Detect which cell encompasses the target text, then output its [X, Y] center coordinate. 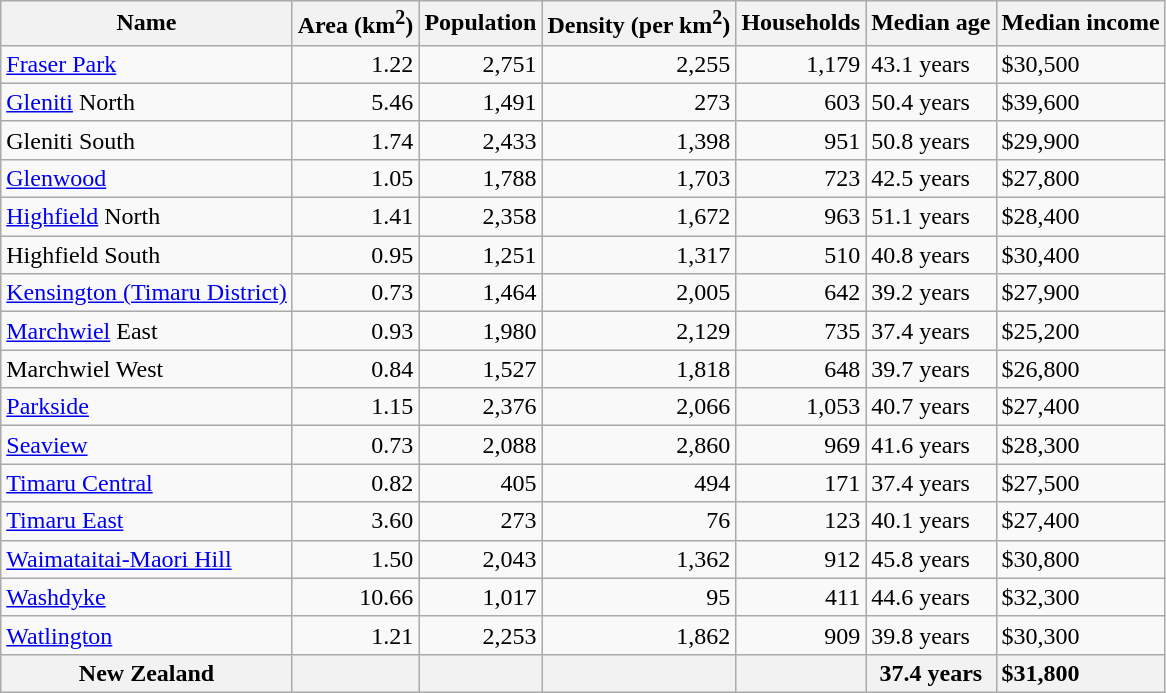
1,527 [480, 369]
$26,800 [1080, 369]
95 [639, 597]
1,317 [639, 255]
405 [480, 483]
Parkside [146, 407]
43.1 years [931, 64]
Households [801, 24]
2,253 [480, 635]
$25,200 [1080, 331]
Fraser Park [146, 64]
1.50 [356, 559]
969 [801, 445]
Gleniti North [146, 102]
$29,900 [1080, 140]
41.6 years [931, 445]
0.93 [356, 331]
1,179 [801, 64]
1.15 [356, 407]
1,818 [639, 369]
510 [801, 255]
Waimataitai-Maori Hill [146, 559]
1,703 [639, 178]
$32,300 [1080, 597]
723 [801, 178]
1.21 [356, 635]
51.1 years [931, 217]
2,376 [480, 407]
1,053 [801, 407]
42.5 years [931, 178]
$27,500 [1080, 483]
Washdyke [146, 597]
1.41 [356, 217]
1.22 [356, 64]
2,088 [480, 445]
Median age [931, 24]
Timaru Central [146, 483]
3.60 [356, 521]
0.82 [356, 483]
0.84 [356, 369]
909 [801, 635]
Marchwiel West [146, 369]
$28,300 [1080, 445]
$31,800 [1080, 673]
1,672 [639, 217]
Area (km2) [356, 24]
40.7 years [931, 407]
1,980 [480, 331]
50.4 years [931, 102]
$28,400 [1080, 217]
1,464 [480, 293]
45.8 years [931, 559]
$30,800 [1080, 559]
2,255 [639, 64]
Density (per km2) [639, 24]
1,362 [639, 559]
1,862 [639, 635]
Gleniti South [146, 140]
951 [801, 140]
Marchwiel East [146, 331]
Watlington [146, 635]
1,017 [480, 597]
1,398 [639, 140]
912 [801, 559]
1.74 [356, 140]
Highfield South [146, 255]
$30,500 [1080, 64]
1,788 [480, 178]
2,860 [639, 445]
Median income [1080, 24]
Timaru East [146, 521]
2,433 [480, 140]
Glenwood [146, 178]
171 [801, 483]
$30,400 [1080, 255]
New Zealand [146, 673]
40.8 years [931, 255]
1,251 [480, 255]
39.2 years [931, 293]
$39,600 [1080, 102]
963 [801, 217]
2,005 [639, 293]
2,751 [480, 64]
$27,800 [1080, 178]
76 [639, 521]
603 [801, 102]
5.46 [356, 102]
2,358 [480, 217]
2,129 [639, 331]
50.8 years [931, 140]
$30,300 [1080, 635]
Seaview [146, 445]
Kensington (Timaru District) [146, 293]
494 [639, 483]
Highfield North [146, 217]
411 [801, 597]
10.66 [356, 597]
123 [801, 521]
40.1 years [931, 521]
Name [146, 24]
1.05 [356, 178]
642 [801, 293]
44.6 years [931, 597]
735 [801, 331]
39.8 years [931, 635]
39.7 years [931, 369]
0.95 [356, 255]
Population [480, 24]
1,491 [480, 102]
2,066 [639, 407]
648 [801, 369]
2,043 [480, 559]
$27,900 [1080, 293]
